Search for the cell housing the specified text and yield its (X, Y) center coordinate. 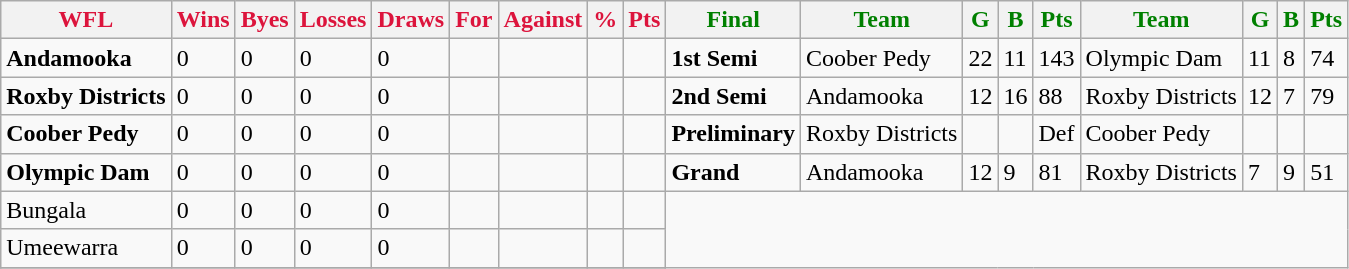
2nd Semi (734, 96)
For (474, 20)
Wins (203, 20)
143 (1056, 58)
Draws (411, 20)
Against (543, 20)
8 (1292, 58)
Final (734, 20)
16 (1016, 96)
Preliminary (734, 134)
74 (1326, 58)
1st Semi (734, 58)
Umeewarra (86, 248)
Def (1056, 134)
51 (1326, 172)
Byes (264, 20)
88 (1056, 96)
Losses (333, 20)
Grand (734, 172)
WFL (86, 20)
81 (1056, 172)
% (606, 20)
22 (980, 58)
Bungala (86, 210)
79 (1326, 96)
